Find where the given text appears and provide that cell's center as (x, y) coordinate. 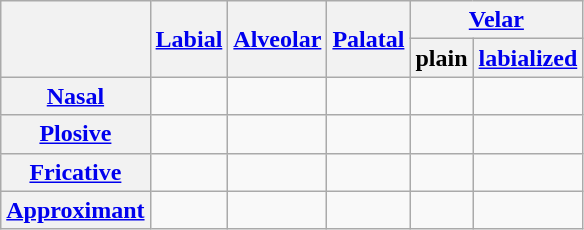
Palatal (368, 39)
labialized (528, 58)
Approximant (76, 210)
Fricative (76, 172)
Labial (189, 39)
Plosive (76, 134)
Velar (496, 20)
Nasal (76, 96)
plain (442, 58)
Alveolar (278, 39)
